Extract the [X, Y] coordinate from the center of the cell holding the provided text.  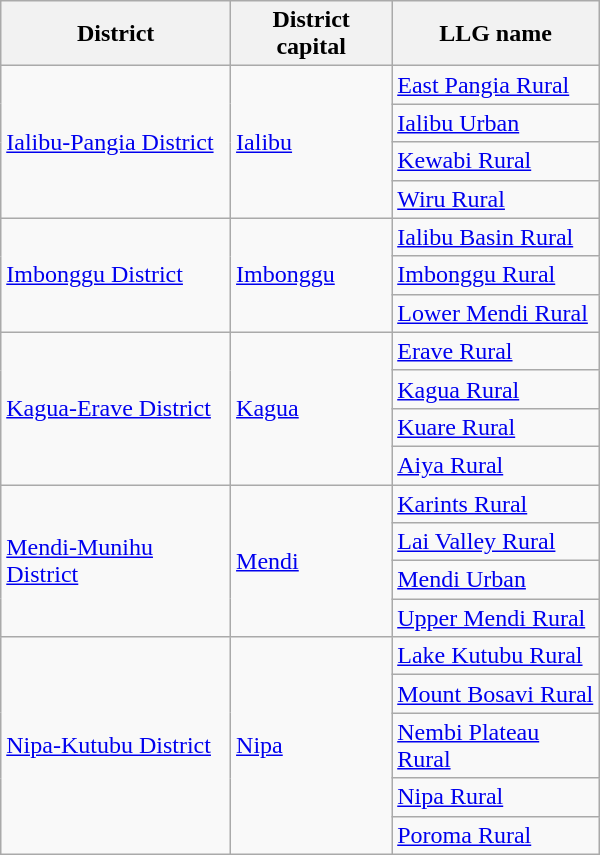
Erave Rural [496, 351]
Nipa [312, 746]
Mendi Urban [496, 580]
Kagua-Erave District [116, 408]
Kewabi Rural [496, 161]
Imbonggu [312, 275]
Ialibu [312, 142]
Ialibu-Pangia District [116, 142]
Nipa Rural [496, 797]
Ialibu Urban [496, 123]
District [116, 34]
District capital [312, 34]
Ialibu Basin Rural [496, 237]
Lower Mendi Rural [496, 313]
Kagua Rural [496, 389]
Wiru Rural [496, 199]
Upper Mendi Rural [496, 618]
Mendi [312, 560]
Imbonggu District [116, 275]
Lake Kutubu Rural [496, 656]
Poroma Rural [496, 835]
Aiya Rural [496, 465]
Nembi Plateau Rural [496, 746]
Kuare Rural [496, 427]
Nipa-Kutubu District [116, 746]
Mount Bosavi Rural [496, 694]
Kagua [312, 408]
Karints Rural [496, 503]
Lai Valley Rural [496, 542]
East Pangia Rural [496, 85]
Imbonggu Rural [496, 275]
LLG name [496, 34]
Mendi-Munihu District [116, 560]
